From the cell containing the given text, extract its center point as (x, y) coordinate. 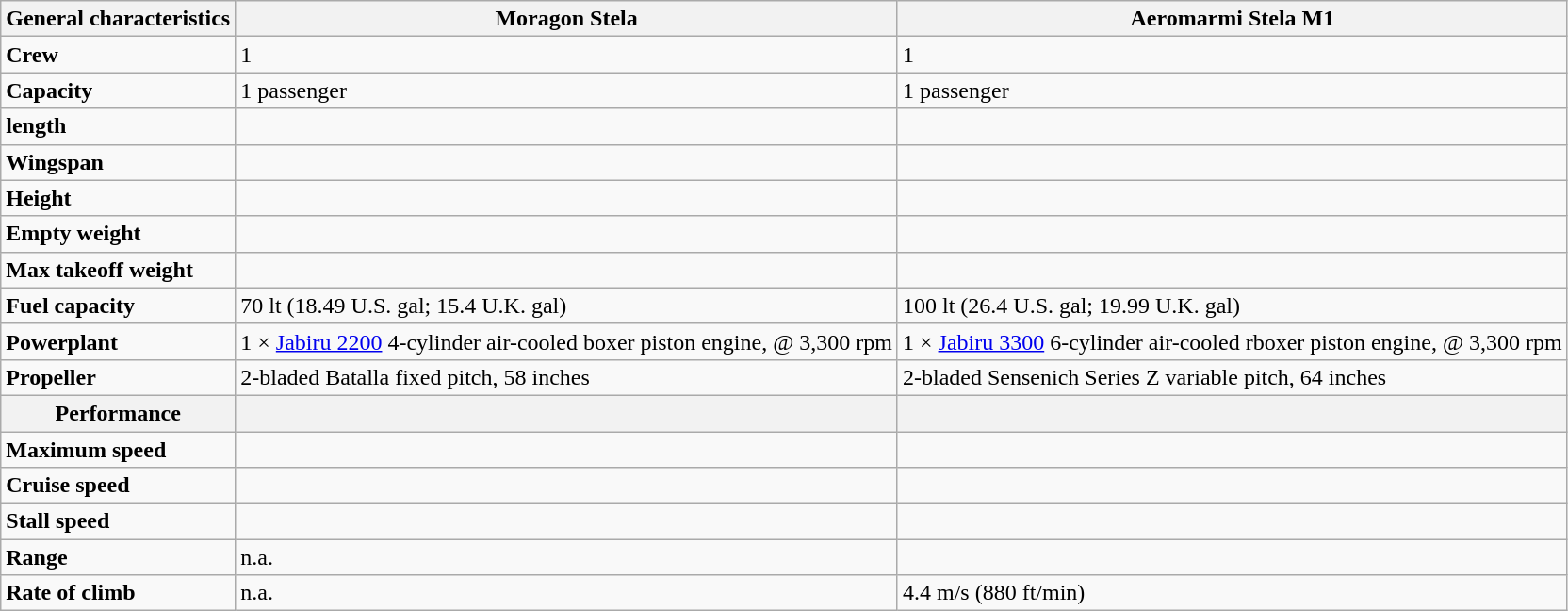
Crew (119, 55)
Rate of climb (119, 593)
Moragon Stela (567, 19)
Range (119, 557)
Aeromarmi Stela M1 (1233, 19)
Max takeoff weight (119, 270)
Powerplant (119, 341)
Performance (119, 413)
Cruise speed (119, 486)
Fuel capacity (119, 305)
100 lt (26.4 U.S. gal; 19.99 U.K. gal) (1233, 305)
70 lt (18.49 U.S. gal; 15.4 U.K. gal) (567, 305)
Propeller (119, 377)
2-bladed Sensenich Series Z variable pitch, 64 inches (1233, 377)
Empty weight (119, 234)
2-bladed Batalla fixed pitch, 58 inches (567, 377)
length (119, 126)
General characteristics (119, 19)
Height (119, 198)
1 × Jabiru 3300 6-cylinder air-cooled rboxer piston engine, @ 3,300 rpm (1233, 341)
Maximum speed (119, 450)
4.4 m/s (880 ft/min) (1233, 593)
Capacity (119, 91)
Wingspan (119, 162)
1 × Jabiru 2200 4-cylinder air-cooled boxer piston engine, @ 3,300 rpm (567, 341)
Stall speed (119, 521)
